Scan for the cell matching the given text and deliver its [X, Y] coordinate at center. 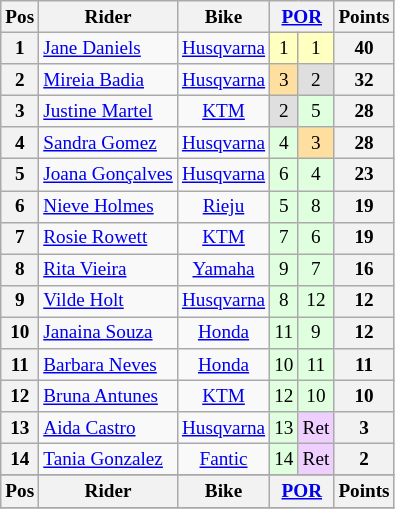
Bruna Antunes [108, 396]
Mireia Badia [108, 80]
Rosie Rowett [108, 238]
Rieju [223, 206]
16 [364, 270]
Sandra Gomez [108, 143]
Tania Gonzalez [108, 460]
Jane Daniels [108, 48]
Joana Gonçalves [108, 175]
Fantic [223, 460]
Yamaha [223, 270]
32 [364, 80]
Vilde Holt [108, 301]
Rita Vieira [108, 270]
40 [364, 48]
Janaina Souza [108, 333]
Nieve Holmes [108, 206]
Justine Martel [108, 111]
23 [364, 175]
Barbara Neves [108, 365]
Aida Castro [108, 428]
